Find where the given text appears and provide that cell's center as (x, y) coordinate. 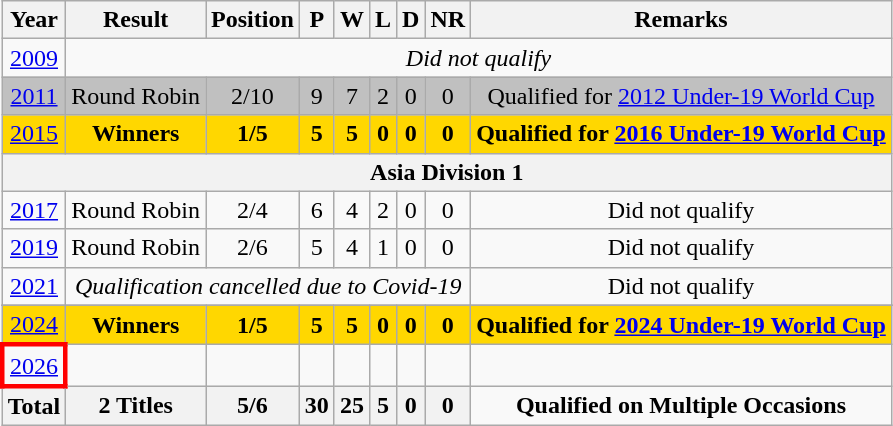
2017 (34, 210)
2/6 (253, 248)
2009 (34, 58)
Total (34, 406)
Qualified for 2012 Under-19 World Cup (682, 96)
2019 (34, 248)
Year (34, 20)
2 Titles (136, 406)
9 (316, 96)
P (316, 20)
Qualified on Multiple Occasions (682, 406)
NR (448, 20)
Asia Division 1 (446, 172)
2011 (34, 96)
L (382, 20)
2/4 (253, 210)
Qualified for 2024 Under-19 World Cup (682, 325)
Result (136, 20)
W (352, 20)
Qualified for 2016 Under-19 World Cup (682, 134)
2015 (34, 134)
6 (316, 210)
2/10 (253, 96)
2021 (34, 286)
2024 (34, 325)
Remarks (682, 20)
7 (352, 96)
Qualification cancelled due to Covid-19 (268, 286)
30 (316, 406)
Position (253, 20)
D (410, 20)
5/6 (253, 406)
2026 (34, 366)
1 (382, 248)
25 (352, 406)
